Identify which cell holds the provided text, then report its [X, Y] central coordinate. 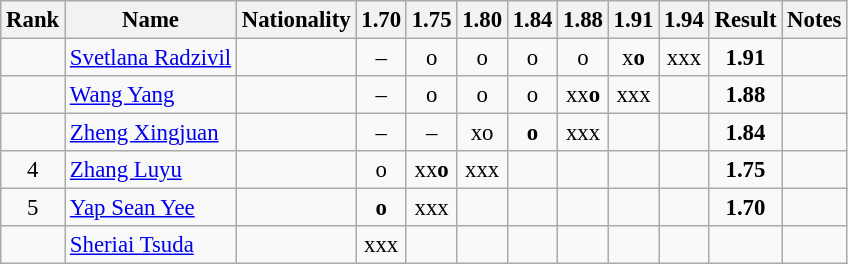
Name [151, 20]
Notes [814, 20]
1.80 [482, 20]
Wang Yang [151, 95]
Nationality [296, 20]
Sheriai Tsuda [151, 245]
Result [746, 20]
Rank [33, 20]
Zheng Xingjuan [151, 133]
Yap Sean Yee [151, 208]
1.94 [684, 20]
4 [33, 170]
Zhang Luyu [151, 170]
Svetlana Radzivil [151, 58]
5 [33, 208]
